Return (X, Y) of the center of cell containing provided text 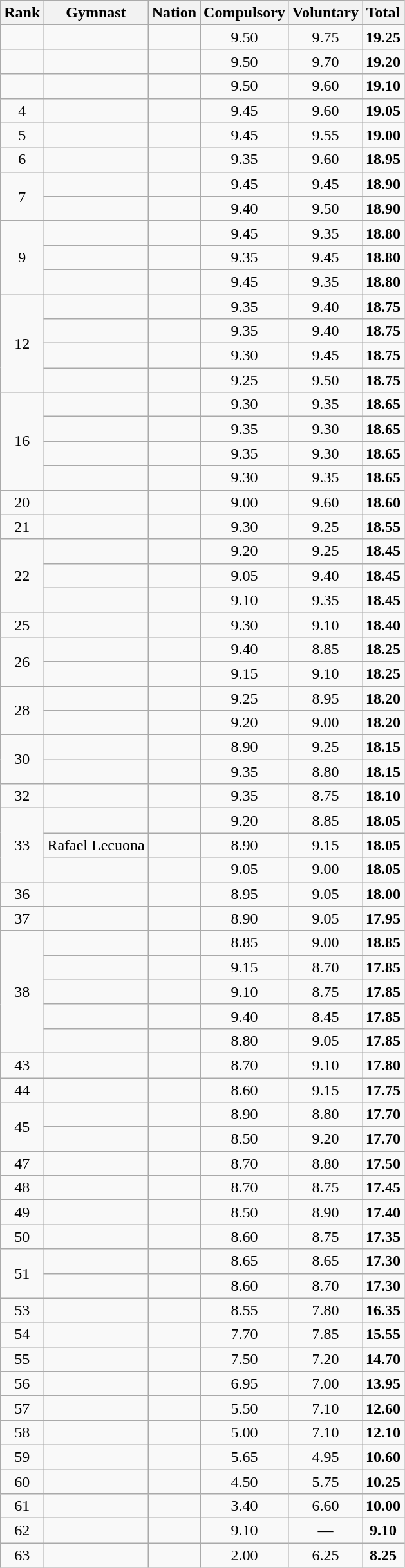
9 (22, 257)
16.35 (384, 1310)
19.20 (384, 62)
7.80 (325, 1310)
17.40 (384, 1212)
18.95 (384, 160)
Rafael Lecuona (96, 845)
26 (22, 661)
37 (22, 918)
Voluntary (325, 13)
60 (22, 1481)
17.45 (384, 1188)
18.85 (384, 943)
32 (22, 796)
54 (22, 1335)
6.25 (325, 1555)
9.75 (325, 37)
63 (22, 1555)
4 (22, 111)
12.10 (384, 1432)
61 (22, 1506)
Nation (174, 13)
57 (22, 1408)
Gymnast (96, 13)
43 (22, 1065)
Rank (22, 13)
17.75 (384, 1090)
17.35 (384, 1237)
19.25 (384, 37)
38 (22, 992)
22 (22, 576)
3.40 (245, 1506)
51 (22, 1273)
17.50 (384, 1163)
10.60 (384, 1457)
56 (22, 1383)
Total (384, 13)
19.10 (384, 86)
30 (22, 760)
16 (22, 441)
4.95 (325, 1457)
17.80 (384, 1065)
55 (22, 1359)
7.00 (325, 1383)
6.60 (325, 1506)
9.70 (325, 62)
58 (22, 1432)
17.95 (384, 918)
12.60 (384, 1408)
6.95 (245, 1383)
47 (22, 1163)
19.05 (384, 111)
8.45 (325, 1016)
13.95 (384, 1383)
7.20 (325, 1359)
9.55 (325, 135)
6 (22, 160)
— (325, 1531)
50 (22, 1237)
48 (22, 1188)
19.00 (384, 135)
20 (22, 502)
5.65 (245, 1457)
10.25 (384, 1481)
8.25 (384, 1555)
59 (22, 1457)
62 (22, 1531)
21 (22, 527)
18.60 (384, 502)
18.40 (384, 624)
33 (22, 845)
28 (22, 710)
Compulsory (245, 13)
18.55 (384, 527)
7.50 (245, 1359)
12 (22, 343)
18.00 (384, 894)
5.00 (245, 1432)
44 (22, 1090)
25 (22, 624)
10.00 (384, 1506)
7.85 (325, 1335)
2.00 (245, 1555)
5.50 (245, 1408)
8.55 (245, 1310)
53 (22, 1310)
4.50 (245, 1481)
36 (22, 894)
45 (22, 1127)
5 (22, 135)
7.70 (245, 1335)
14.70 (384, 1359)
49 (22, 1212)
7 (22, 196)
15.55 (384, 1335)
18.10 (384, 796)
5.75 (325, 1481)
